Pinpoint the cell where the given text exists, returning its (X, Y) midpoint coordinate. 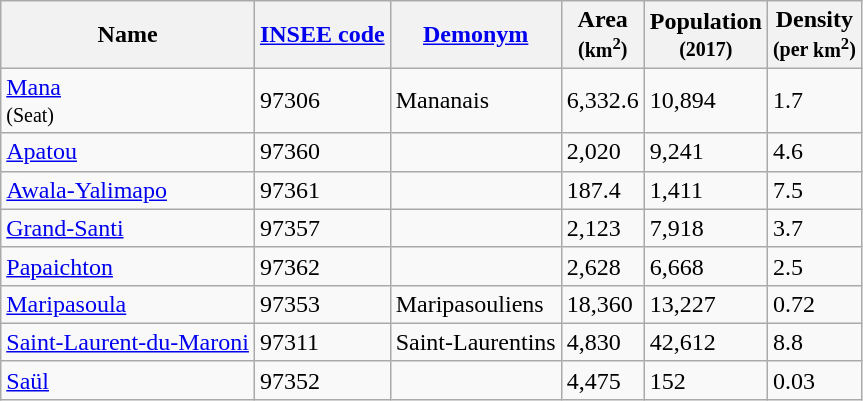
6,332.6 (602, 100)
Area(km2) (602, 34)
Mana(Seat) (128, 100)
152 (706, 380)
Papaichton (128, 266)
Maripasoula (128, 304)
Saint-Laurent-du-Maroni (128, 342)
42,612 (706, 342)
97352 (322, 380)
187.4 (602, 190)
4.6 (814, 152)
3.7 (814, 228)
97360 (322, 152)
2,628 (602, 266)
Name (128, 34)
10,894 (706, 100)
Density(per km2) (814, 34)
0.72 (814, 304)
Saül (128, 380)
Demonym (476, 34)
97357 (322, 228)
4,475 (602, 380)
18,360 (602, 304)
0.03 (814, 380)
2,123 (602, 228)
6,668 (706, 266)
97353 (322, 304)
97362 (322, 266)
Apatou (128, 152)
97361 (322, 190)
Maripasouliens (476, 304)
Saint-Laurentins (476, 342)
INSEE code (322, 34)
4,830 (602, 342)
7,918 (706, 228)
1.7 (814, 100)
97306 (322, 100)
Mananais (476, 100)
Awala-Yalimapo (128, 190)
7.5 (814, 190)
Population(2017) (706, 34)
Grand-Santi (128, 228)
1,411 (706, 190)
13,227 (706, 304)
2,020 (602, 152)
2.5 (814, 266)
8.8 (814, 342)
97311 (322, 342)
9,241 (706, 152)
